Scan for the cell matching the given text and deliver its [x, y] coordinate at center. 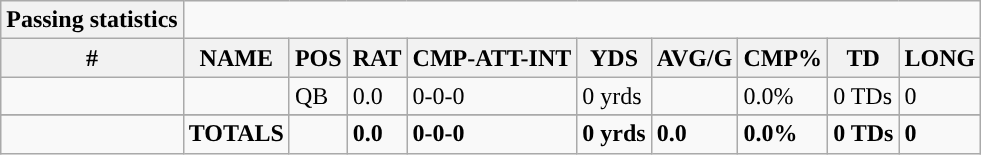
TD [864, 58]
LONG [940, 58]
CMP-ATT-INT [492, 58]
POS [318, 58]
# [92, 58]
RAT [377, 58]
YDS [614, 58]
NAME [236, 58]
QB [318, 96]
AVG/G [694, 58]
Passing statistics [92, 20]
CMP% [783, 58]
TOTALS [236, 134]
